Return the (x, y) coordinate for the center point of the cell that contains the specified text.  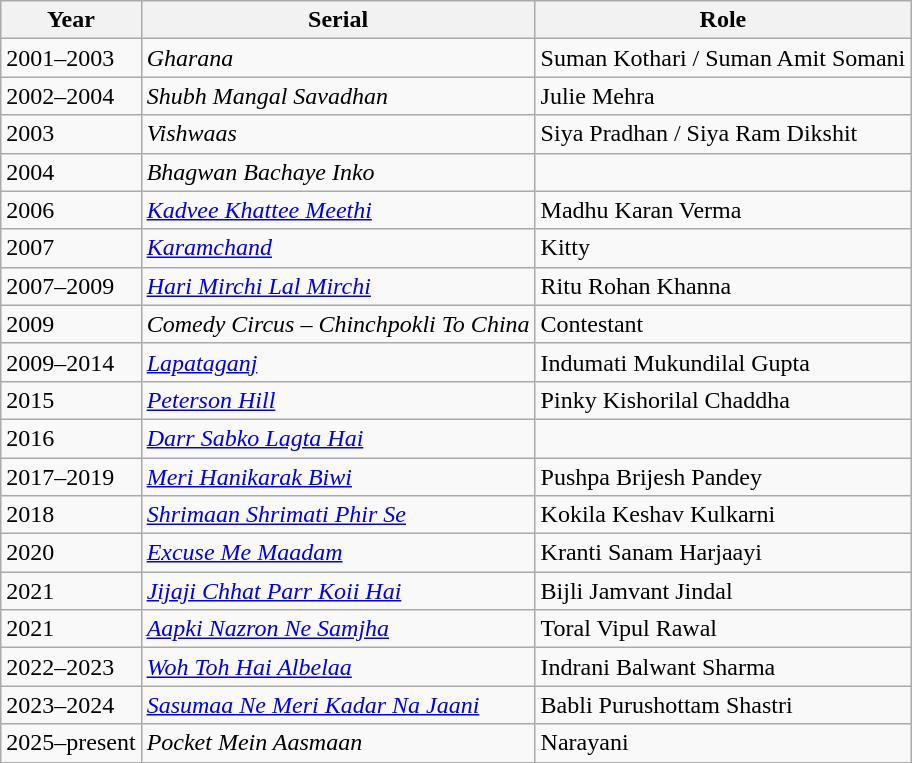
Contestant (723, 324)
Hari Mirchi Lal Mirchi (338, 286)
Julie Mehra (723, 96)
2025–present (71, 743)
2015 (71, 400)
Kitty (723, 248)
Siya Pradhan / Siya Ram Dikshit (723, 134)
2009–2014 (71, 362)
Kranti Sanam Harjaayi (723, 553)
2007 (71, 248)
Meri Hanikarak Biwi (338, 477)
Bhagwan Bachaye Inko (338, 172)
2004 (71, 172)
Kadvee Khattee Meethi (338, 210)
2016 (71, 438)
Babli Purushottam Shastri (723, 705)
2017–2019 (71, 477)
Pinky Kishorilal Chaddha (723, 400)
2006 (71, 210)
2018 (71, 515)
Pocket Mein Aasmaan (338, 743)
Woh Toh Hai Albelaa (338, 667)
2007–2009 (71, 286)
Narayani (723, 743)
2023–2024 (71, 705)
Lapataganj (338, 362)
2003 (71, 134)
2020 (71, 553)
Indrani Balwant Sharma (723, 667)
Gharana (338, 58)
Shrimaan Shrimati Phir Se (338, 515)
Ritu Rohan Khanna (723, 286)
Comedy Circus – Chinchpokli To China (338, 324)
Karamchand (338, 248)
Serial (338, 20)
Role (723, 20)
Suman Kothari / Suman Amit Somani (723, 58)
2001–2003 (71, 58)
Vishwaas (338, 134)
Jijaji Chhat Parr Koii Hai (338, 591)
Excuse Me Maadam (338, 553)
Kokila Keshav Kulkarni (723, 515)
Year (71, 20)
Peterson Hill (338, 400)
2002–2004 (71, 96)
Aapki Nazron Ne Samjha (338, 629)
Shubh Mangal Savadhan (338, 96)
Pushpa Brijesh Pandey (723, 477)
Sasumaa Ne Meri Kadar Na Jaani (338, 705)
Darr Sabko Lagta Hai (338, 438)
Madhu Karan Verma (723, 210)
Indumati Mukundilal Gupta (723, 362)
2022–2023 (71, 667)
2009 (71, 324)
Bijli Jamvant Jindal (723, 591)
Toral Vipul Rawal (723, 629)
